Identify which cell holds the provided text, then report its (X, Y) central coordinate. 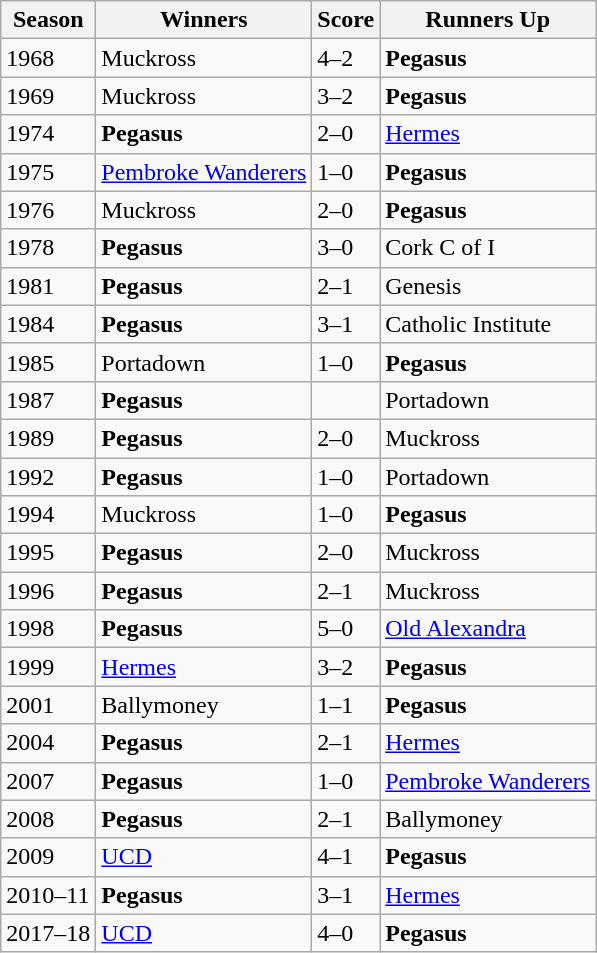
1976 (48, 210)
Score (346, 20)
1999 (48, 667)
2009 (48, 857)
1968 (48, 58)
1974 (48, 134)
4–2 (346, 58)
1987 (48, 400)
Cork C of I (488, 248)
1989 (48, 438)
Runners Up (488, 20)
Winners (204, 20)
1998 (48, 629)
Genesis (488, 286)
2008 (48, 819)
2007 (48, 781)
3–0 (346, 248)
4–1 (346, 857)
1996 (48, 591)
1992 (48, 477)
2010–11 (48, 895)
1975 (48, 172)
Catholic Institute (488, 324)
1984 (48, 324)
4–0 (346, 933)
1978 (48, 248)
1969 (48, 96)
2017–18 (48, 933)
1985 (48, 362)
1995 (48, 553)
1–1 (346, 705)
2004 (48, 743)
2001 (48, 705)
Season (48, 20)
1994 (48, 515)
1981 (48, 286)
Old Alexandra (488, 629)
5–0 (346, 629)
